From the cell containing the given text, extract its center point as (x, y) coordinate. 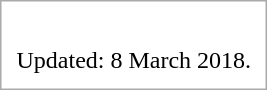
Updated: 8 March 2018. (134, 60)
